Return the [x, y] coordinate for the center point of the cell that contains the specified text.  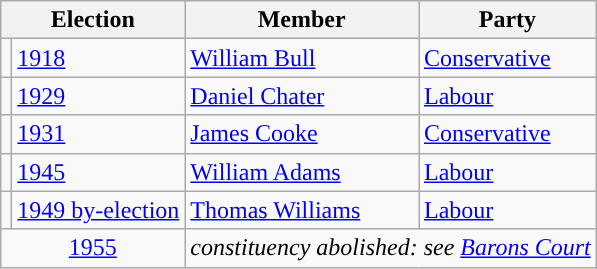
1945 [98, 172]
1949 by-election [98, 210]
Party [507, 20]
Member [302, 20]
Thomas Williams [302, 210]
Election [93, 20]
William Bull [302, 58]
William Adams [302, 172]
1955 [93, 248]
1929 [98, 96]
Daniel Chater [302, 96]
1918 [98, 58]
1931 [98, 134]
constituency abolished: see Barons Court [390, 248]
James Cooke [302, 134]
